From the cell containing the given text, extract its center point as [X, Y] coordinate. 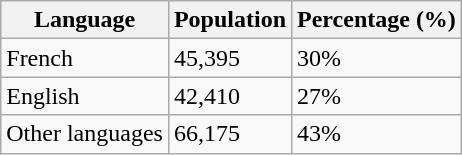
45,395 [230, 58]
30% [377, 58]
Percentage (%) [377, 20]
Language [85, 20]
27% [377, 96]
Other languages [85, 134]
French [85, 58]
66,175 [230, 134]
English [85, 96]
43% [377, 134]
42,410 [230, 96]
Population [230, 20]
